For the text-containing cell, return its midpoint in [x, y] coordinate format. 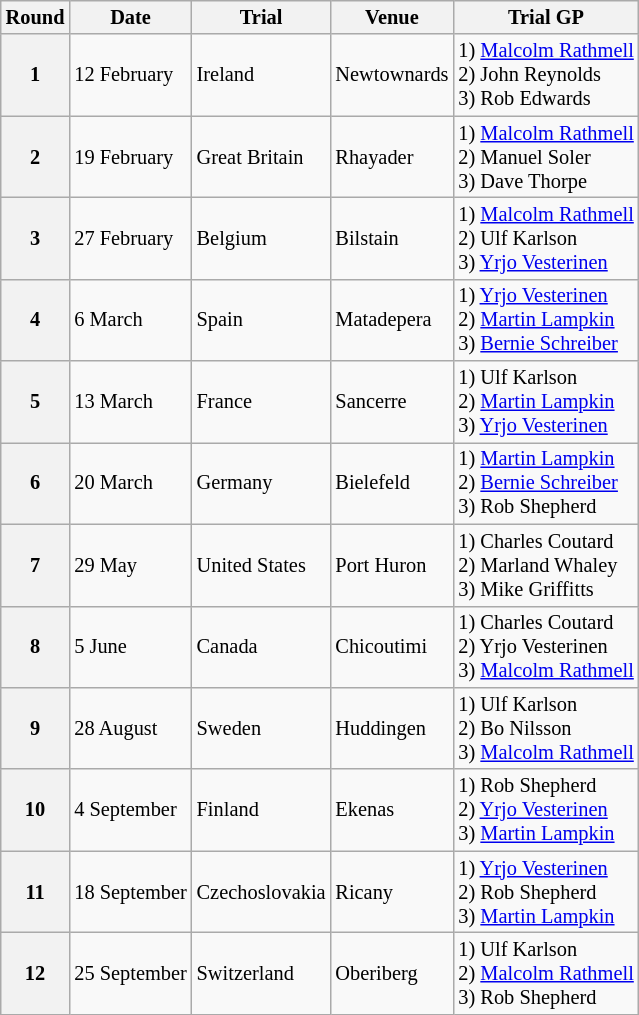
Sweden [262, 728]
27 February [130, 238]
1) Charles Coutard 2) Yrjo Vesterinen 3) Malcolm Rathmell [546, 647]
Bielefeld [392, 483]
19 February [130, 157]
4 September [130, 810]
Venue [392, 17]
Belgium [262, 238]
6 [36, 483]
Matadepera [392, 320]
1) Malcolm Rathmell 2) Ulf Karlson 3) Yrjo Vesterinen [546, 238]
18 September [130, 892]
1) Yrjo Vesterinen 2) Martin Lampkin 3) Bernie Schreiber [546, 320]
13 March [130, 402]
4 [36, 320]
12 [36, 973]
28 August [130, 728]
Port Huron [392, 565]
Rhayader [392, 157]
Bilstain [392, 238]
6 March [130, 320]
1) Ulf Karlson 2) Martin Lampkin 3) Yrjo Vesterinen [546, 402]
1) Martin Lampkin 2) Bernie Schreiber 3) Rob Shepherd [546, 483]
1) Rob Shepherd 2) Yrjo Vesterinen 3) Martin Lampkin [546, 810]
12 February [130, 75]
Huddingen [392, 728]
Sancerre [392, 402]
Ekenas [392, 810]
25 September [130, 973]
7 [36, 565]
2 [36, 157]
1) Malcolm Rathmell 2) John Reynolds 3) Rob Edwards [546, 75]
Spain [262, 320]
1) Ulf Karlson 2) Malcolm Rathmell 3) Rob Shepherd [546, 973]
Date [130, 17]
29 May [130, 565]
Trial [262, 17]
Finland [262, 810]
3 [36, 238]
Chicoutimi [392, 647]
11 [36, 892]
Ricany [392, 892]
Trial GP [546, 17]
5 June [130, 647]
Switzerland [262, 973]
20 March [130, 483]
France [262, 402]
1) Ulf Karlson 2) Bo Nilsson 3) Malcolm Rathmell [546, 728]
Canada [262, 647]
1) Charles Coutard 2) Marland Whaley 3) Mike Griffitts [546, 565]
1) Malcolm Rathmell 2) Manuel Soler 3) Dave Thorpe [546, 157]
Great Britain [262, 157]
8 [36, 647]
Ireland [262, 75]
1) Yrjo Vesterinen 2) Rob Shepherd 3) Martin Lampkin [546, 892]
Oberiberg [392, 973]
Czechoslovakia [262, 892]
Germany [262, 483]
Round [36, 17]
United States [262, 565]
10 [36, 810]
Newtownards [392, 75]
1 [36, 75]
5 [36, 402]
9 [36, 728]
